Output the (X, Y) coordinate of the center of the cell containing the given text.  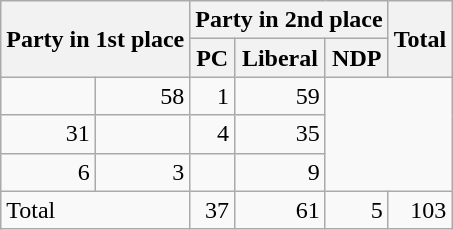
Party in 2nd place (289, 20)
9 (280, 172)
35 (280, 134)
3 (142, 172)
NDP (356, 58)
PC (212, 58)
6 (48, 172)
37 (212, 210)
Liberal (280, 58)
1 (212, 96)
58 (142, 96)
61 (280, 210)
Party in 1st place (96, 39)
4 (212, 134)
5 (356, 210)
103 (420, 210)
31 (48, 134)
59 (280, 96)
